Output the (X, Y) coordinate of the center of the cell containing the given text.  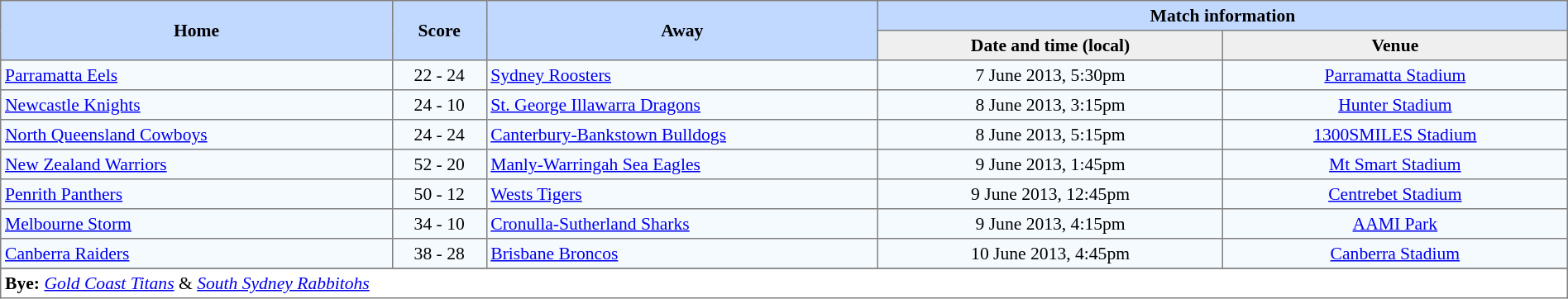
24 - 10 (439, 105)
Manly-Warringah Sea Eagles (682, 164)
9 June 2013, 1:45pm (1050, 164)
Score (439, 31)
Newcastle Knights (197, 105)
Bye: Gold Coast Titans & South Sydney Rabbitohs (784, 283)
AAMI Park (1394, 224)
1300SMILES Stadium (1394, 135)
Centrebet Stadium (1394, 194)
50 - 12 (439, 194)
St. George Illawarra Dragons (682, 105)
Canberra Raiders (197, 254)
8 June 2013, 5:15pm (1050, 135)
Penrith Panthers (197, 194)
8 June 2013, 3:15pm (1050, 105)
9 June 2013, 12:45pm (1050, 194)
Mt Smart Stadium (1394, 164)
Brisbane Broncos (682, 254)
New Zealand Warriors (197, 164)
Match information (1223, 16)
24 - 24 (439, 135)
Hunter Stadium (1394, 105)
Venue (1394, 45)
Parramatta Stadium (1394, 75)
Wests Tigers (682, 194)
22 - 24 (439, 75)
Parramatta Eels (197, 75)
Date and time (local) (1050, 45)
Sydney Roosters (682, 75)
34 - 10 (439, 224)
Cronulla-Sutherland Sharks (682, 224)
Canberra Stadium (1394, 254)
38 - 28 (439, 254)
Canterbury-Bankstown Bulldogs (682, 135)
10 June 2013, 4:45pm (1050, 254)
Away (682, 31)
52 - 20 (439, 164)
Home (197, 31)
7 June 2013, 5:30pm (1050, 75)
North Queensland Cowboys (197, 135)
Melbourne Storm (197, 224)
9 June 2013, 4:15pm (1050, 224)
